Pinpoint the cell where the given text exists, returning its (x, y) midpoint coordinate. 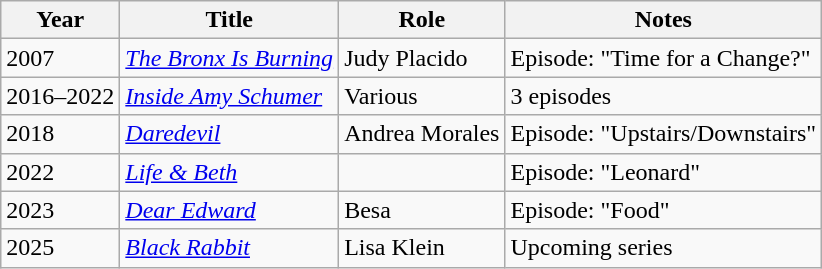
2018 (60, 134)
Dear Edward (230, 210)
Role (422, 20)
Notes (664, 20)
Daredevil (230, 134)
2007 (60, 58)
Besa (422, 210)
Lisa Klein (422, 248)
2025 (60, 248)
Episode: "Upstairs/Downstairs" (664, 134)
Episode: "Food" (664, 210)
Year (60, 20)
2022 (60, 172)
Episode: "Leonard" (664, 172)
Upcoming series (664, 248)
Black Rabbit (230, 248)
Episode: "Time for a Change?" (664, 58)
3 episodes (664, 96)
2016–2022 (60, 96)
2023 (60, 210)
Title (230, 20)
Andrea Morales (422, 134)
Judy Placido (422, 58)
Inside Amy Schumer (230, 96)
Life & Beth (230, 172)
Various (422, 96)
The Bronx Is Burning (230, 58)
